Locate the cell with the specified text and output its (x, y) center coordinate. 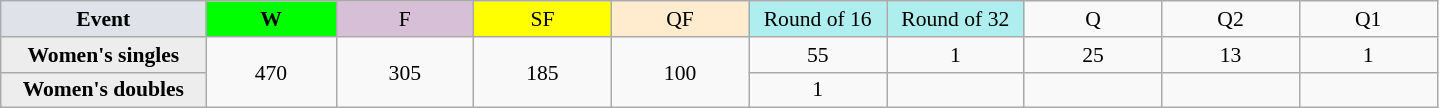
W (271, 19)
55 (818, 55)
185 (543, 72)
Women's doubles (104, 90)
F (405, 19)
25 (1093, 55)
Q1 (1368, 19)
Women's singles (104, 55)
Q2 (1231, 19)
SF (543, 19)
305 (405, 72)
QF (680, 19)
Round of 16 (818, 19)
13 (1231, 55)
Q (1093, 19)
Event (104, 19)
100 (680, 72)
470 (271, 72)
Round of 32 (955, 19)
